For the text-containing cell, return its midpoint in (x, y) coordinate format. 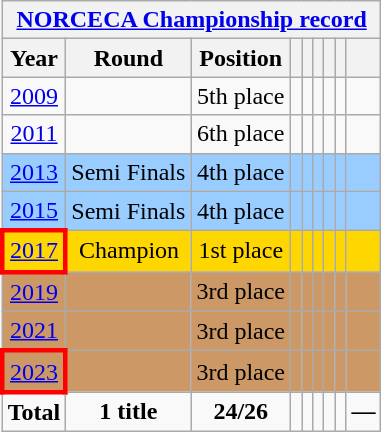
2017 (34, 252)
2009 (34, 96)
24/26 (241, 412)
2011 (34, 134)
6th place (241, 134)
Champion (128, 252)
Year (34, 58)
1 title (128, 412)
Round (128, 58)
Total (34, 412)
Position (241, 58)
1st place (241, 252)
2021 (34, 331)
2015 (34, 211)
NORCECA Championship record (192, 20)
2019 (34, 292)
5th place (241, 96)
2023 (34, 372)
— (364, 412)
2013 (34, 172)
